Provide the [x, y] coordinate of the cell's center where the given text is located.  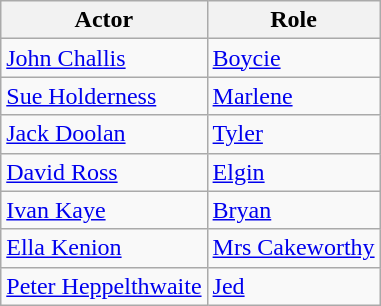
Peter Heppelthwaite [104, 286]
Ivan Kaye [104, 210]
John Challis [104, 58]
Bryan [294, 210]
Elgin [294, 172]
Marlene [294, 96]
Jack Doolan [104, 134]
Ella Kenion [104, 248]
Role [294, 20]
Sue Holderness [104, 96]
Actor [104, 20]
David Ross [104, 172]
Jed [294, 286]
Tyler [294, 134]
Mrs Cakeworthy [294, 248]
Boycie [294, 58]
